Pinpoint the cell where the given text exists, returning its [x, y] midpoint coordinate. 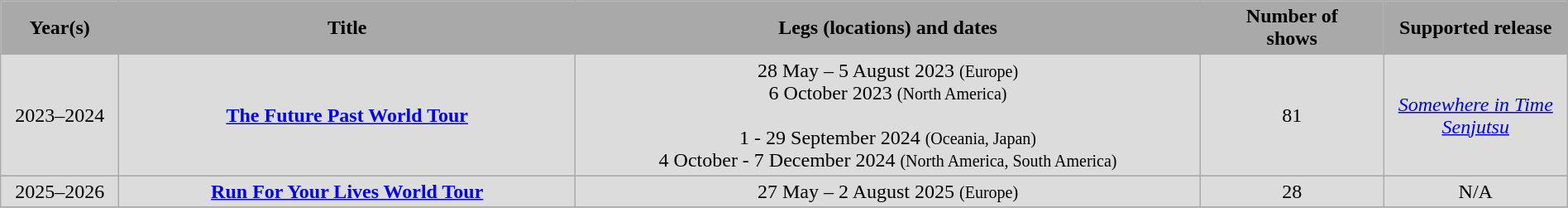
The Future Past World Tour [347, 115]
Somewhere in TimeSenjutsu [1475, 115]
N/A [1475, 191]
Year(s) [60, 28]
2023–2024 [60, 115]
Title [347, 28]
Number ofshows [1292, 28]
81 [1292, 115]
Supported release [1475, 28]
27 May – 2 August 2025 (Europe) [888, 191]
2025–2026 [60, 191]
28 [1292, 191]
Legs (locations) and dates [888, 28]
Run For Your Lives World Tour [347, 191]
